For the text-containing cell, return its midpoint in (X, Y) coordinate format. 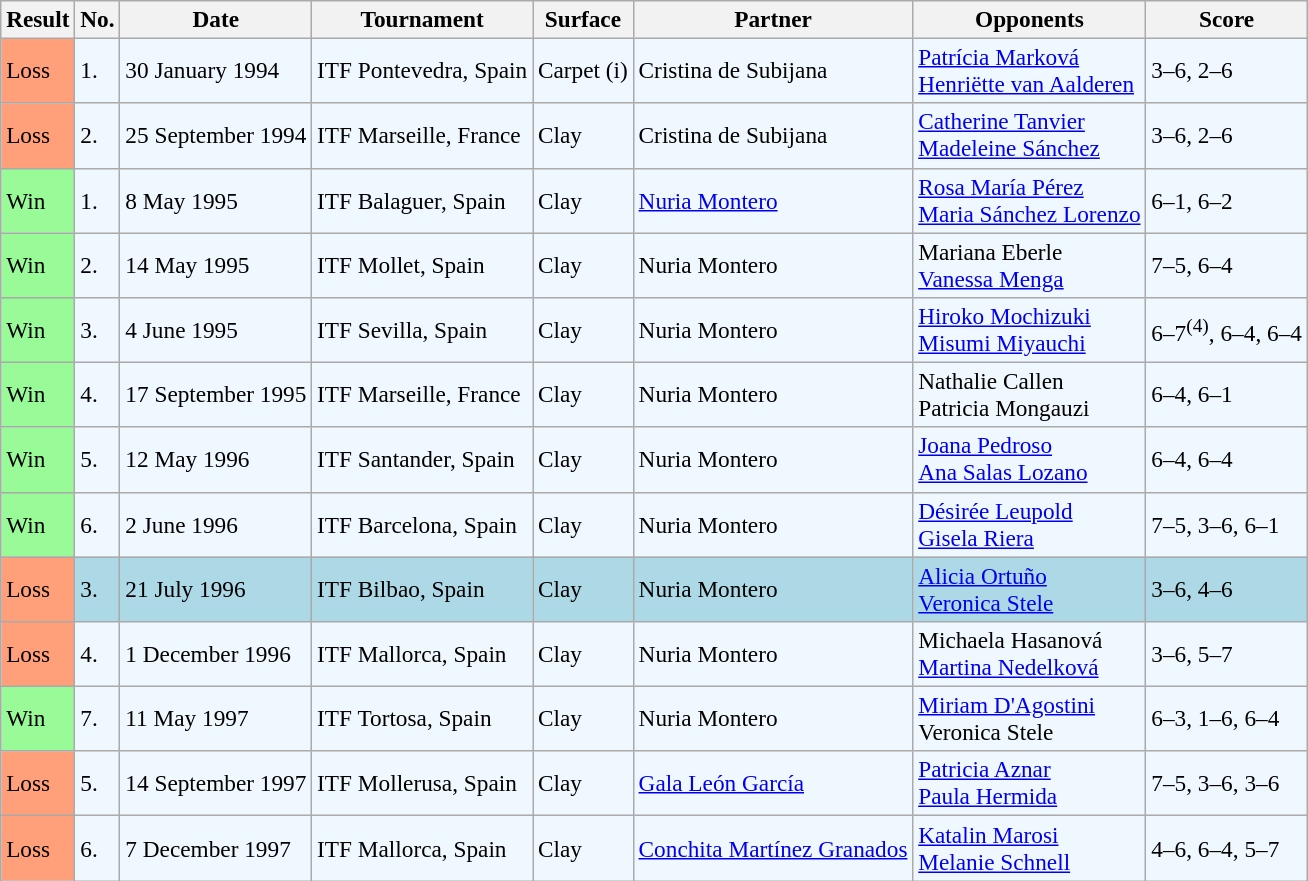
Carpet (i) (584, 70)
12 May 1996 (216, 460)
Result (38, 19)
Hiroko Mochizuki Misumi Miyauchi (1030, 330)
6–4, 6–1 (1226, 394)
4 June 1995 (216, 330)
Patricia Aznar Paula Hermida (1030, 784)
7–5, 3–6, 3–6 (1226, 784)
14 May 1995 (216, 264)
Partner (773, 19)
Opponents (1030, 19)
Désirée Leupold Gisela Riera (1030, 524)
7–5, 6–4 (1226, 264)
ITF Santander, Spain (422, 460)
7 December 1997 (216, 848)
Rosa María Pérez Maria Sánchez Lorenzo (1030, 200)
6–4, 6–4 (1226, 460)
ITF Pontevedra, Spain (422, 70)
3–6, 5–7 (1226, 654)
4–6, 6–4, 5–7 (1226, 848)
ITF Tortosa, Spain (422, 718)
ITF Mollerusa, Spain (422, 784)
3–6, 4–6 (1226, 588)
ITF Balaguer, Spain (422, 200)
Score (1226, 19)
14 September 1997 (216, 784)
Mariana Eberle Vanessa Menga (1030, 264)
Gala León García (773, 784)
Catherine Tanvier Madeleine Sánchez (1030, 136)
Katalin Marosi Melanie Schnell (1030, 848)
7–5, 3–6, 6–1 (1226, 524)
Nathalie Callen Patricia Mongauzi (1030, 394)
Surface (584, 19)
Miriam D'Agostini Veronica Stele (1030, 718)
ITF Mollet, Spain (422, 264)
8 May 1995 (216, 200)
6–3, 1–6, 6–4 (1226, 718)
1 December 1996 (216, 654)
ITF Barcelona, Spain (422, 524)
No. (98, 19)
2 June 1996 (216, 524)
17 September 1995 (216, 394)
7. (98, 718)
6–1, 6–2 (1226, 200)
Joana Pedroso Ana Salas Lozano (1030, 460)
Date (216, 19)
Alicia Ortuño Veronica Stele (1030, 588)
11 May 1997 (216, 718)
Tournament (422, 19)
ITF Sevilla, Spain (422, 330)
6–7(4), 6–4, 6–4 (1226, 330)
ITF Bilbao, Spain (422, 588)
21 July 1996 (216, 588)
25 September 1994 (216, 136)
Michaela Hasanová Martina Nedelková (1030, 654)
30 January 1994 (216, 70)
Patrícia Marková Henriëtte van Aalderen (1030, 70)
Conchita Martínez Granados (773, 848)
